Capture the cell that displays the provided text and extract its (x, y) central coordinate. 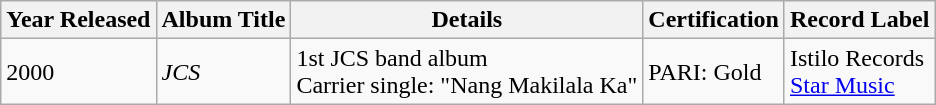
JCS (224, 72)
Certification (714, 20)
Istilo RecordsStar Music (859, 72)
1st JCS band albumCarrier single: "Nang Makilala Ka" (467, 72)
PARI: Gold (714, 72)
Details (467, 20)
Year Released (78, 20)
Album Title (224, 20)
2000 (78, 72)
Record Label (859, 20)
